Search for the cell housing the specified text and yield its (X, Y) center coordinate. 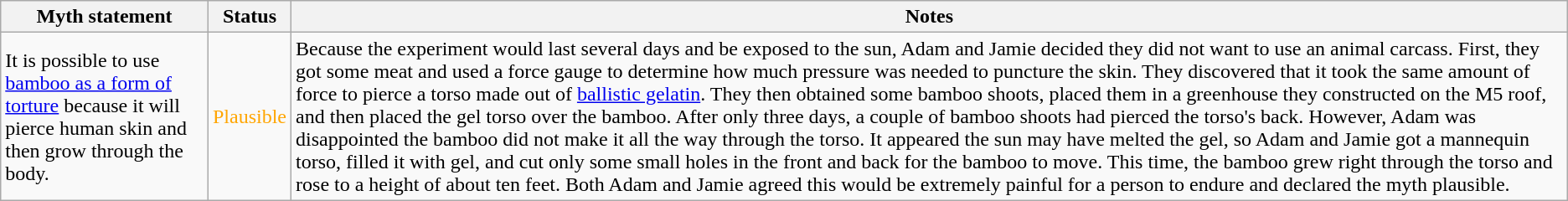
Myth statement (105, 17)
Notes (930, 17)
It is possible to use bamboo as a form of torture because it will pierce human skin and then grow through the body. (105, 116)
Plausible (250, 116)
Status (250, 17)
